Pinpoint the cell where the given text exists, returning its [x, y] midpoint coordinate. 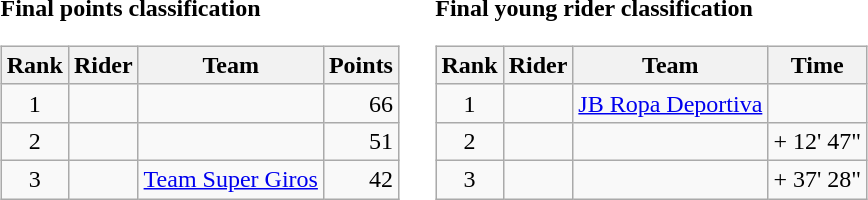
Team Super Giros [230, 179]
+ 12' 47" [818, 141]
51 [360, 141]
JB Ropa Deportiva [670, 103]
66 [360, 103]
Time [818, 65]
42 [360, 179]
Points [360, 65]
+ 37' 28" [818, 179]
